Capture the cell that displays the provided text and extract its (x, y) central coordinate. 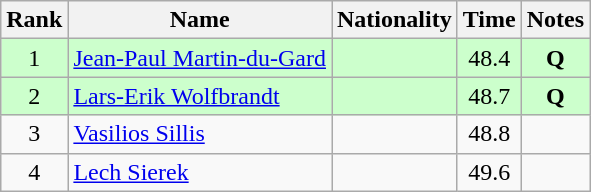
49.6 (489, 172)
Time (489, 20)
4 (34, 172)
Name (200, 20)
Lars-Erik Wolfbrandt (200, 96)
48.4 (489, 58)
48.7 (489, 96)
Rank (34, 20)
2 (34, 96)
Lech Sierek (200, 172)
1 (34, 58)
Nationality (395, 20)
Notes (555, 20)
Vasilios Sillis (200, 134)
Jean-Paul Martin-du-Gard (200, 58)
48.8 (489, 134)
3 (34, 134)
